Detect which cell encompasses the target text, then output its [X, Y] center coordinate. 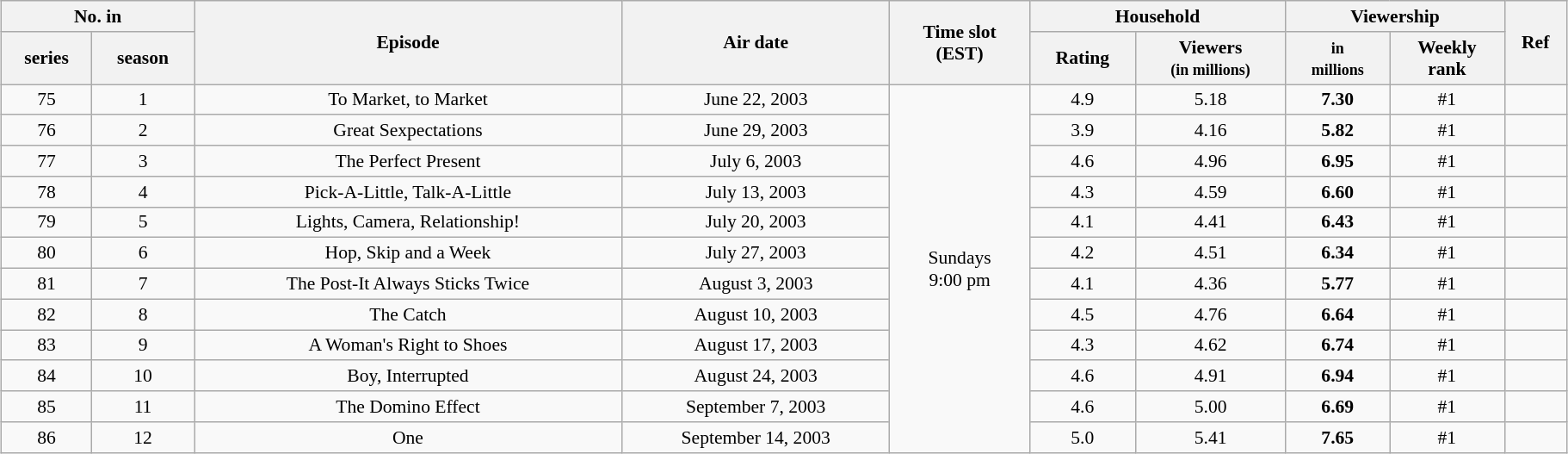
Viewers(in millions) [1210, 59]
80 [46, 253]
6.64 [1337, 314]
3.9 [1083, 131]
Sundays 9:00 pm [960, 269]
4.16 [1210, 131]
A Woman's Right to Shoes [408, 345]
5.00 [1210, 407]
Boy, Interrupted [408, 376]
82 [46, 314]
August 17, 2003 [756, 345]
12 [143, 438]
9 [143, 345]
The Domino Effect [408, 407]
Household [1157, 16]
7 [143, 284]
10 [143, 376]
4.91 [1210, 376]
2 [143, 131]
11 [143, 407]
season [143, 59]
No. in [98, 16]
August 24, 2003 [756, 376]
Air date [756, 43]
4.5 [1083, 314]
4.9 [1083, 100]
78 [46, 192]
77 [46, 161]
6.94 [1337, 376]
6.60 [1337, 192]
July 6, 2003 [756, 161]
September 14, 2003 [756, 438]
June 22, 2003 [756, 100]
4.2 [1083, 253]
Ref [1535, 43]
1 [143, 100]
83 [46, 345]
6.34 [1337, 253]
6.95 [1337, 161]
Time slot(EST) [960, 43]
Hop, Skip and a Week [408, 253]
7.65 [1337, 438]
79 [46, 222]
Great Sexpectations [408, 131]
One [408, 438]
series [46, 59]
The Post-It Always Sticks Twice [408, 284]
86 [46, 438]
The Catch [408, 314]
4.41 [1210, 222]
September 7, 2003 [756, 407]
84 [46, 376]
5.82 [1337, 131]
July 13, 2003 [756, 192]
6.43 [1337, 222]
The Perfect Present [408, 161]
6.69 [1337, 407]
Pick-A-Little, Talk-A-Little [408, 192]
4.62 [1210, 345]
5 [143, 222]
81 [46, 284]
8 [143, 314]
5.18 [1210, 100]
6.74 [1337, 345]
4.36 [1210, 284]
August 3, 2003 [756, 284]
5.41 [1210, 438]
85 [46, 407]
Episode [408, 43]
Rating [1083, 59]
July 27, 2003 [756, 253]
7.30 [1337, 100]
Weeklyrank [1448, 59]
75 [46, 100]
inmillions [1337, 59]
Lights, Camera, Relationship! [408, 222]
Viewership [1395, 16]
August 10, 2003 [756, 314]
June 29, 2003 [756, 131]
July 20, 2003 [756, 222]
4.76 [1210, 314]
4.96 [1210, 161]
5.0 [1083, 438]
4 [143, 192]
4.51 [1210, 253]
76 [46, 131]
To Market, to Market [408, 100]
4.59 [1210, 192]
3 [143, 161]
6 [143, 253]
5.77 [1337, 284]
